Pinpoint the cell where the given text exists, returning its (X, Y) midpoint coordinate. 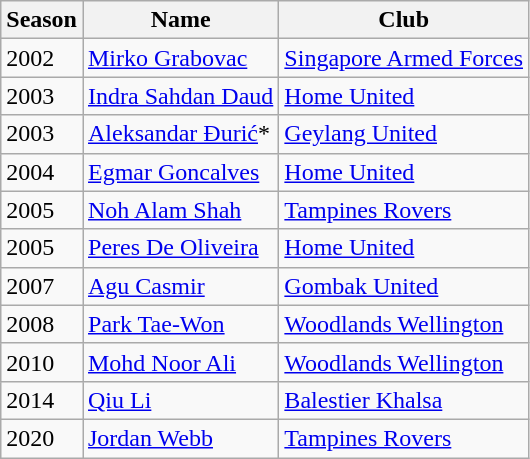
2010 (42, 362)
2008 (42, 324)
2007 (42, 286)
Qiu Li (180, 400)
Indra Sahdan Daud (180, 96)
Club (404, 20)
Singapore Armed Forces (404, 58)
2004 (42, 172)
Peres De Oliveira (180, 248)
2014 (42, 400)
Agu Casmir (180, 286)
Season (42, 20)
2020 (42, 438)
Gombak United (404, 286)
Aleksandar Đurić* (180, 134)
Mirko Grabovac (180, 58)
Mohd Noor Ali (180, 362)
Egmar Goncalves (180, 172)
Jordan Webb (180, 438)
Noh Alam Shah (180, 210)
Balestier Khalsa (404, 400)
2002 (42, 58)
Park Tae-Won (180, 324)
Name (180, 20)
Geylang United (404, 134)
